Return the (x, y) coordinate for the center point of the cell that contains the specified text.  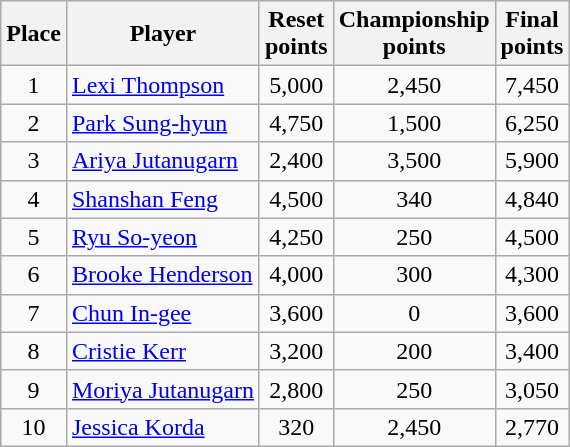
Ariya Jutanugarn (162, 161)
2,800 (296, 389)
Resetpoints (296, 34)
6 (34, 275)
7 (34, 313)
2 (34, 123)
4 (34, 199)
3,200 (296, 351)
2,400 (296, 161)
Park Sung-hyun (162, 123)
320 (296, 427)
200 (414, 351)
4,300 (532, 275)
7,450 (532, 85)
3 (34, 161)
4,750 (296, 123)
Jessica Korda (162, 427)
5,900 (532, 161)
5,000 (296, 85)
4,000 (296, 275)
Ryu So-yeon (162, 237)
Chun In-gee (162, 313)
9 (34, 389)
340 (414, 199)
Championshippoints (414, 34)
1,500 (414, 123)
Lexi Thompson (162, 85)
0 (414, 313)
4,250 (296, 237)
3,500 (414, 161)
6,250 (532, 123)
10 (34, 427)
1 (34, 85)
Place (34, 34)
8 (34, 351)
Cristie Kerr (162, 351)
Brooke Henderson (162, 275)
3,050 (532, 389)
3,400 (532, 351)
2,770 (532, 427)
300 (414, 275)
Player (162, 34)
5 (34, 237)
Moriya Jutanugarn (162, 389)
4,840 (532, 199)
Shanshan Feng (162, 199)
Finalpoints (532, 34)
